Return [X, Y] of the center of cell containing provided text 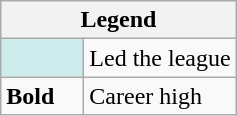
Bold [42, 96]
Career high [160, 96]
Led the league [160, 58]
Legend [118, 20]
